Find where the given text appears and provide that cell's center as (x, y) coordinate. 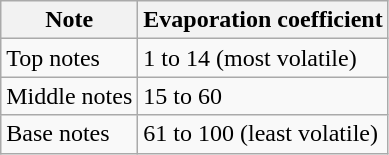
61 to 100 (least volatile) (263, 134)
Middle notes (70, 96)
Evaporation coefficient (263, 20)
1 to 14 (most volatile) (263, 58)
15 to 60 (263, 96)
Base notes (70, 134)
Note (70, 20)
Top notes (70, 58)
